Find where the given text appears and provide that cell's center as (x, y) coordinate. 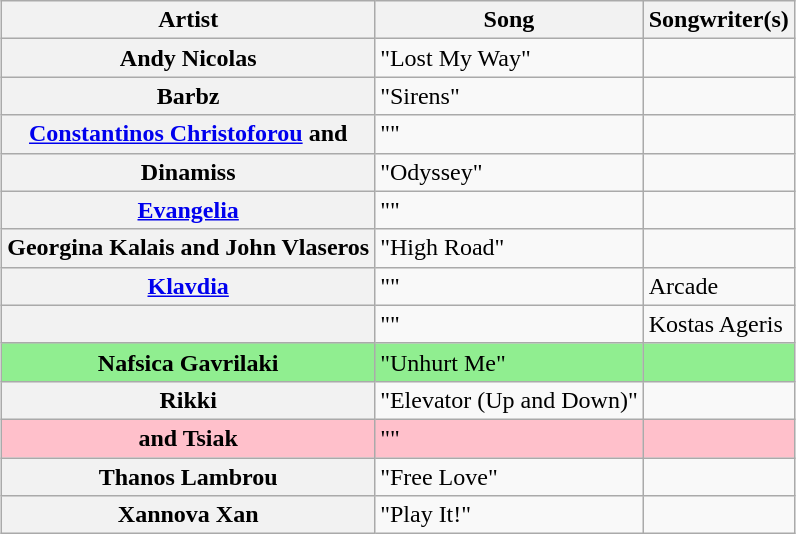
Andy Nicolas (188, 58)
"Free Love" (510, 477)
Dinamiss (188, 172)
"Lost My Way" (510, 58)
Xannova Xan (188, 515)
and Tsiak (188, 438)
"Elevator (Up and Down)" (510, 400)
"High Road" (510, 248)
"Play It!" (510, 515)
Rikki (188, 400)
Evangelia (188, 210)
"Unhurt Me" (510, 362)
"Odyssey" (510, 172)
"Sirens" (510, 96)
Barbz (188, 96)
Artist (188, 20)
Nafsica Gavrilaki (188, 362)
Thanos Lambrou (188, 477)
Kostas Ageris (718, 324)
Songwriter(s) (718, 20)
Constantinos Christoforou and (188, 134)
Arcade (718, 286)
Klavdia (188, 286)
Song (510, 20)
Georgina Kalais and John Vlaseros (188, 248)
